Return the [X, Y] coordinate for the center point of the cell that contains the specified text.  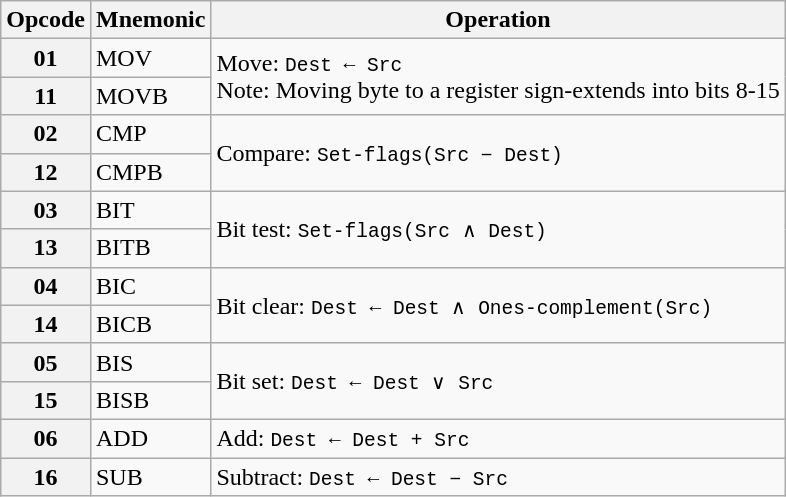
02 [46, 134]
16 [46, 477]
05 [46, 362]
03 [46, 210]
04 [46, 286]
Bit test: Set-flags(Src ∧ Dest) [498, 229]
BIT [150, 210]
11 [46, 96]
BICB [150, 324]
SUB [150, 477]
15 [46, 400]
CMP [150, 134]
Mnemonic [150, 20]
MOV [150, 58]
06 [46, 438]
BITB [150, 248]
ADD [150, 438]
12 [46, 172]
Subtract: Dest ← Dest − Src [498, 477]
Bit set: Dest ← Dest ∨ Src [498, 381]
Compare: Set-flags(Src − Dest) [498, 153]
Opcode [46, 20]
BIC [150, 286]
CMPB [150, 172]
Bit clear: Dest ← Dest ∧ Ones-complement(Src) [498, 305]
14 [46, 324]
Add: Dest ← Dest + Src [498, 438]
Operation [498, 20]
MOVB [150, 96]
BISB [150, 400]
13 [46, 248]
BIS [150, 362]
01 [46, 58]
Move: Dest ← SrcNote: Moving byte to a register sign-extends into bits 8-15 [498, 77]
